Output the [x, y] coordinate of the center of the cell containing the given text.  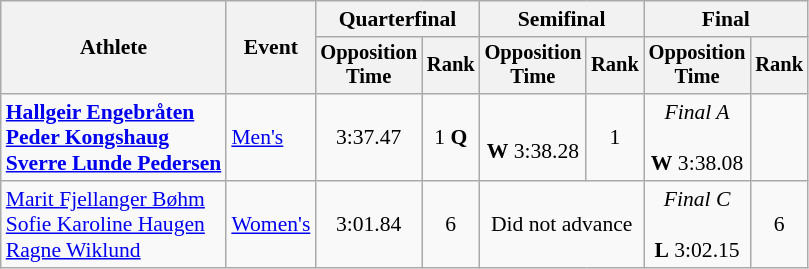
Women's [270, 224]
3:37.47 [368, 138]
W 3:38.28 [534, 138]
Athlete [114, 48]
Marit Fjellanger BøhmSofie Karoline HaugenRagne Wiklund [114, 224]
1 Q [451, 138]
3:01.84 [368, 224]
Hallgeir EngebråtenPeder KongshaugSverre Lunde Pedersen [114, 138]
Men's [270, 138]
Final AW 3:38.08 [698, 138]
Quarterfinal [397, 19]
Final [726, 19]
1 [615, 138]
Semifinal [562, 19]
Event [270, 48]
Did not advance [562, 224]
Final CL 3:02.15 [698, 224]
